Capture the cell that displays the provided text and extract its (x, y) central coordinate. 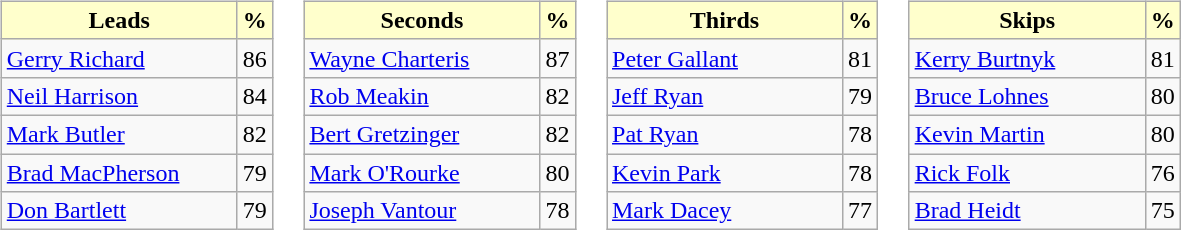
Mark O'Rourke (422, 173)
Mark Dacey (724, 211)
Bert Gretzinger (422, 134)
75 (1162, 211)
Peter Gallant (724, 58)
Wayne Charteris (422, 58)
Seconds (422, 20)
Bruce Lohnes (1027, 96)
Pat Ryan (724, 134)
87 (558, 58)
Kevin Martin (1027, 134)
Leads (119, 20)
Rob Meakin (422, 96)
Skips (1027, 20)
Mark Butler (119, 134)
Don Bartlett (119, 211)
Gerry Richard (119, 58)
Rick Folk (1027, 173)
Joseph Vantour (422, 211)
Neil Harrison (119, 96)
Jeff Ryan (724, 96)
Kerry Burtnyk (1027, 58)
86 (254, 58)
Kevin Park (724, 173)
Brad Heidt (1027, 211)
77 (860, 211)
Thirds (724, 20)
84 (254, 96)
Brad MacPherson (119, 173)
76 (1162, 173)
